Identify which cell holds the provided text, then report its (X, Y) central coordinate. 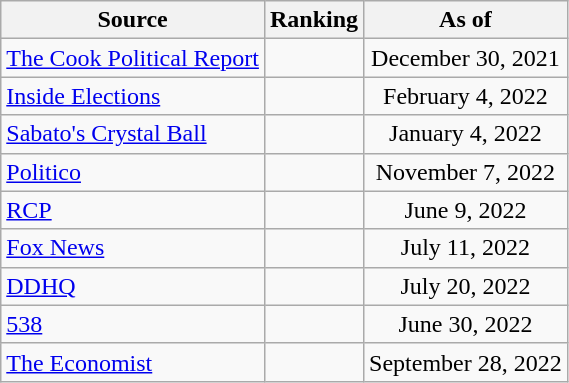
Inside Elections (133, 96)
Politico (133, 172)
As of (466, 20)
538 (133, 324)
November 7, 2022 (466, 172)
February 4, 2022 (466, 96)
September 28, 2022 (466, 362)
January 4, 2022 (466, 134)
June 30, 2022 (466, 324)
December 30, 2021 (466, 58)
July 20, 2022 (466, 286)
The Economist (133, 362)
July 11, 2022 (466, 248)
Ranking (314, 20)
DDHQ (133, 286)
Fox News (133, 248)
June 9, 2022 (466, 210)
The Cook Political Report (133, 58)
RCP (133, 210)
Source (133, 20)
Sabato's Crystal Ball (133, 134)
